Detect which cell encompasses the target text, then output its [x, y] center coordinate. 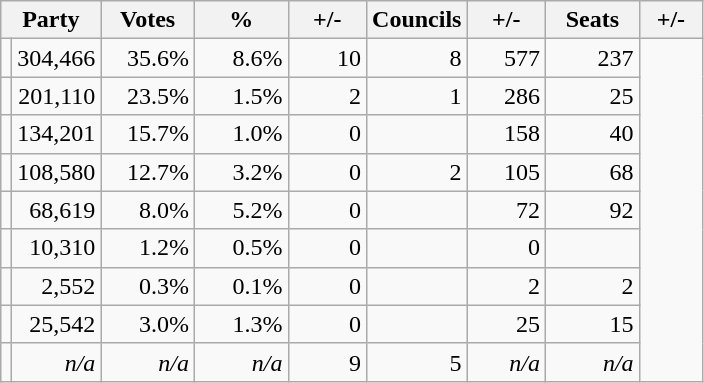
40 [593, 134]
2,552 [56, 286]
35.6% [148, 58]
105 [506, 172]
3.2% [241, 172]
304,466 [56, 58]
1.2% [148, 248]
1.0% [241, 134]
1 [417, 96]
5.2% [241, 210]
15 [593, 324]
577 [506, 58]
0.3% [148, 286]
72 [506, 210]
10 [328, 58]
68,619 [56, 210]
201,110 [56, 96]
23.5% [148, 96]
108,580 [56, 172]
Councils [417, 20]
3.0% [148, 324]
9 [328, 362]
1.5% [241, 96]
15.7% [148, 134]
8.0% [148, 210]
134,201 [56, 134]
68 [593, 172]
286 [506, 96]
8 [417, 58]
12.7% [148, 172]
Votes [148, 20]
0.5% [241, 248]
25,542 [56, 324]
% [241, 20]
10,310 [56, 248]
1.3% [241, 324]
8.6% [241, 58]
237 [593, 58]
5 [417, 362]
0.1% [241, 286]
Seats [593, 20]
Party [51, 20]
92 [593, 210]
158 [506, 134]
